Output the [X, Y] coordinate of the center of the cell containing the given text.  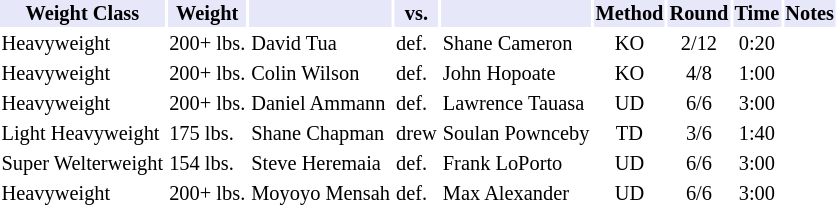
Light Heavyweight [82, 134]
John Hopoate [516, 74]
Frank LoPorto [516, 164]
Notes [810, 14]
Soulan Pownceby [516, 134]
175 lbs. [208, 134]
4/8 [699, 74]
1:40 [757, 134]
1:00 [757, 74]
Weight [208, 14]
Lawrence Tauasa [516, 104]
TD [630, 134]
David Tua [321, 44]
vs. [416, 14]
Daniel Ammann [321, 104]
Super Welterweight [82, 164]
Method [630, 14]
drew [416, 134]
Time [757, 14]
154 lbs. [208, 164]
Round [699, 14]
Weight Class [82, 14]
Colin Wilson [321, 74]
Shane Chapman [321, 134]
Steve Heremaia [321, 164]
Shane Cameron [516, 44]
3/6 [699, 134]
0:20 [757, 44]
2/12 [699, 44]
